Provide the (x, y) coordinate of the cell's center where the given text is located.  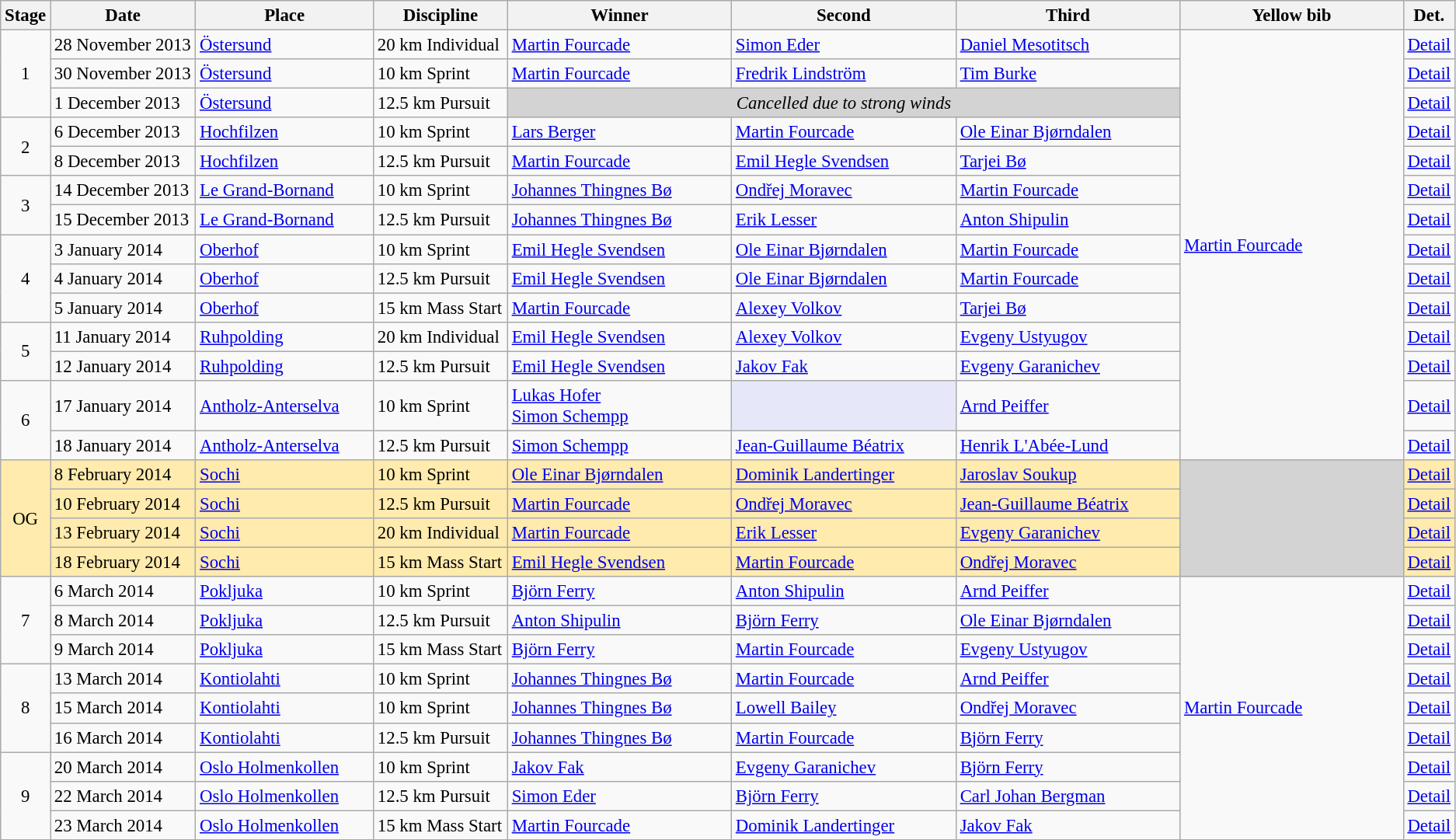
Daniel Mesotitsch (1068, 45)
15 December 2013 (123, 220)
13 March 2014 (123, 679)
1 (26, 75)
15 March 2014 (123, 709)
2 (26, 146)
14 December 2013 (123, 190)
9 March 2014 (123, 650)
8 (26, 709)
8 March 2014 (123, 621)
OG (26, 518)
Winner (619, 16)
18 January 2014 (123, 445)
3 January 2014 (123, 249)
5 (26, 351)
20 March 2014 (123, 767)
Lukas Hofer Simon Schempp (619, 406)
8 February 2014 (123, 475)
6 December 2013 (123, 132)
Henrik L'Abée-Lund (1068, 445)
28 November 2013 (123, 45)
9 (26, 796)
Stage (26, 16)
4 (26, 278)
10 February 2014 (123, 504)
4 January 2014 (123, 278)
Second (844, 16)
23 March 2014 (123, 825)
Discipline (441, 16)
22 March 2014 (123, 796)
Jaroslav Soukup (1068, 475)
1 December 2013 (123, 103)
Cancelled due to strong winds (844, 103)
Place (284, 16)
8 December 2013 (123, 162)
Lowell Bailey (844, 709)
17 January 2014 (123, 406)
Lars Berger (619, 132)
Det. (1429, 16)
Simon Schempp (619, 445)
30 November 2013 (123, 74)
12 January 2014 (123, 366)
Fredrik Lindström (844, 74)
6 (26, 420)
16 March 2014 (123, 737)
Tim Burke (1068, 74)
Yellow bib (1291, 16)
13 February 2014 (123, 533)
11 January 2014 (123, 336)
6 March 2014 (123, 591)
5 January 2014 (123, 308)
Date (123, 16)
3 (26, 205)
7 (26, 620)
18 February 2014 (123, 563)
Carl Johan Bergman (1068, 796)
Third (1068, 16)
